Pinpoint the cell where the given text exists, returning its (X, Y) midpoint coordinate. 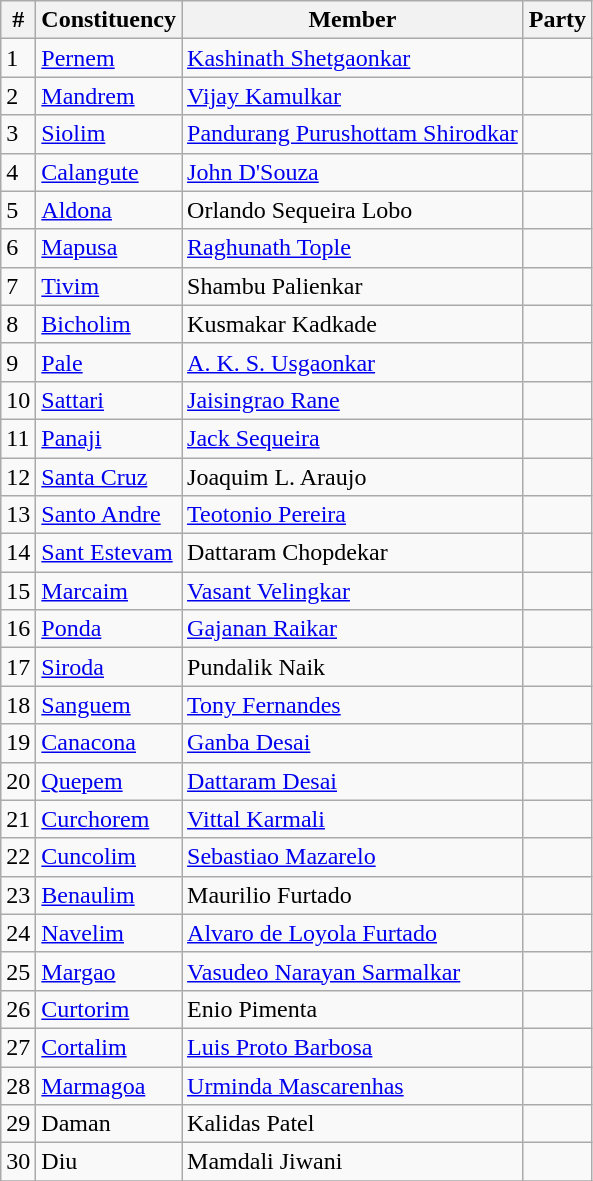
Vasant Velingkar (353, 591)
Cuncolim (109, 857)
Luis Proto Barbosa (353, 1047)
Mandrem (109, 96)
Kashinath Shetgaonkar (353, 58)
Sant Estevam (109, 553)
15 (18, 591)
16 (18, 629)
Ganba Desai (353, 743)
Kusmakar Kadkade (353, 324)
Sanguem (109, 705)
24 (18, 933)
Pandurang Purushottam Shirodkar (353, 134)
Calangute (109, 172)
Marmagoa (109, 1085)
Teotonio Pereira (353, 515)
Santa Cruz (109, 477)
Sebastiao Mazarelo (353, 857)
Party (557, 20)
Santo Andre (109, 515)
20 (18, 781)
Diu (109, 1162)
25 (18, 971)
Vijay Kamulkar (353, 96)
4 (18, 172)
Pundalik Naik (353, 667)
8 (18, 324)
Benaulim (109, 895)
Tony Fernandes (353, 705)
Orlando Sequeira Lobo (353, 210)
30 (18, 1162)
# (18, 20)
28 (18, 1085)
5 (18, 210)
1 (18, 58)
Pernem (109, 58)
John D'Souza (353, 172)
Dattaram Chopdekar (353, 553)
Raghunath Tople (353, 248)
Daman (109, 1124)
A. K. S. Usgaonkar (353, 362)
Mamdali Jiwani (353, 1162)
Curtorim (109, 1009)
Siolim (109, 134)
Bicholim (109, 324)
Navelim (109, 933)
Jaisingrao Rane (353, 400)
Jack Sequeira (353, 438)
Pale (109, 362)
Enio Pimenta (353, 1009)
Cortalim (109, 1047)
27 (18, 1047)
Quepem (109, 781)
Ponda (109, 629)
12 (18, 477)
Curchorem (109, 819)
22 (18, 857)
Vittal Karmali (353, 819)
Aldona (109, 210)
Urminda Mascarenhas (353, 1085)
Marcaim (109, 591)
Alvaro de Loyola Furtado (353, 933)
Shambu Palienkar (353, 286)
21 (18, 819)
Sattari (109, 400)
11 (18, 438)
Panaji (109, 438)
Mapusa (109, 248)
29 (18, 1124)
13 (18, 515)
26 (18, 1009)
18 (18, 705)
Member (353, 20)
7 (18, 286)
6 (18, 248)
Kalidas Patel (353, 1124)
19 (18, 743)
Vasudeo Narayan Sarmalkar (353, 971)
10 (18, 400)
Dattaram Desai (353, 781)
2 (18, 96)
17 (18, 667)
23 (18, 895)
Siroda (109, 667)
14 (18, 553)
Tivim (109, 286)
Maurilio Furtado (353, 895)
Margao (109, 971)
Canacona (109, 743)
3 (18, 134)
9 (18, 362)
Gajanan Raikar (353, 629)
Joaquim L. Araujo (353, 477)
Constituency (109, 20)
